Return the [X, Y] coordinate for the center point of the cell that contains the specified text.  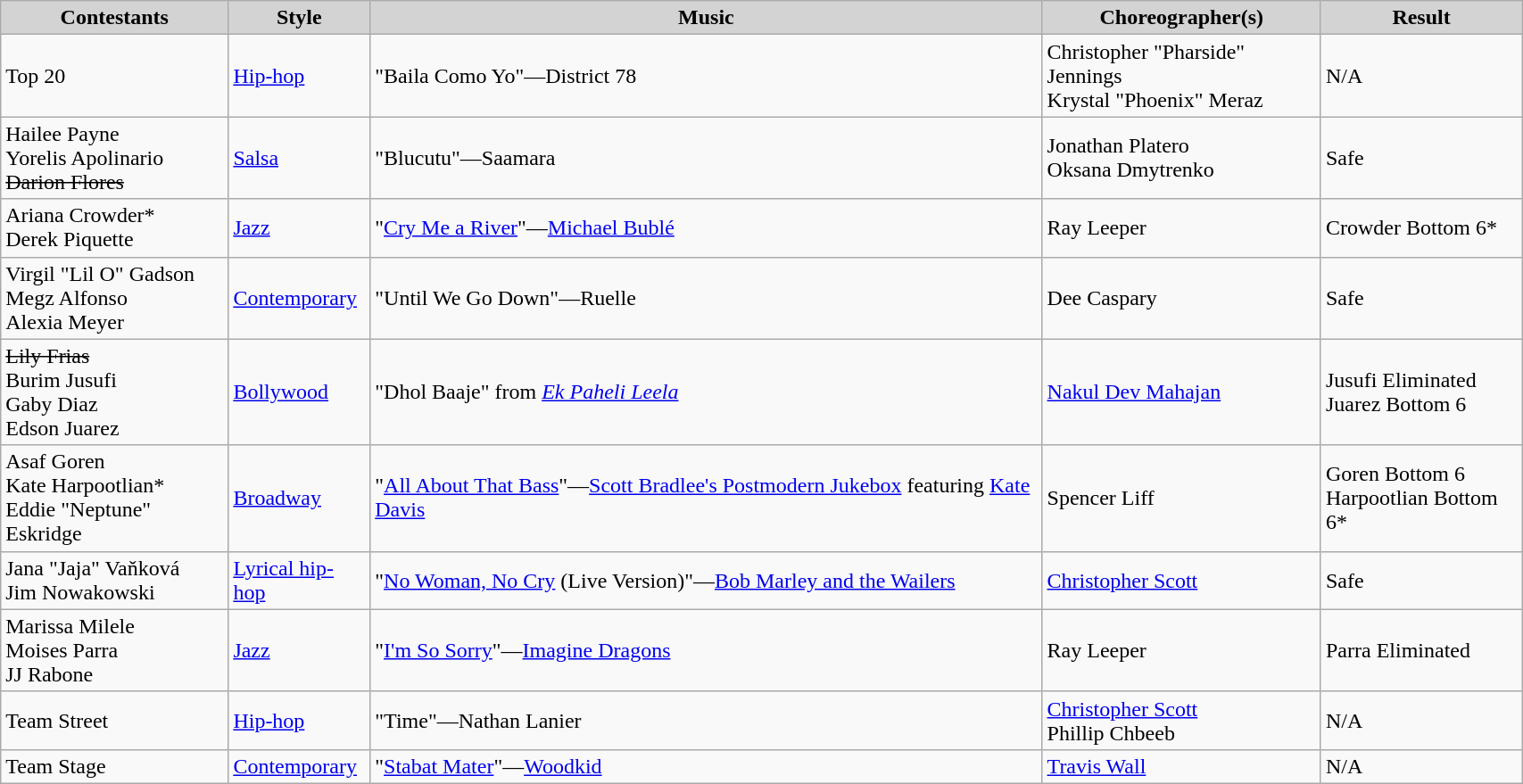
Jonathan PlateroOksana Dmytrenko [1181, 158]
Music [707, 18]
Broadway [300, 498]
"Stabat Mater"—Woodkid [707, 766]
Christopher "Pharside" JenningsKrystal "Phoenix" Meraz [1181, 76]
Asaf GorenKate Harpootlian*Eddie "Neptune" Eskridge [114, 498]
Nakul Dev Mahajan [1181, 392]
Team Stage [114, 766]
"Baila Como Yo"—District 78 [707, 76]
Contestants [114, 18]
Team Street [114, 721]
Virgil "Lil O" GadsonMegz AlfonsoAlexia Meyer [114, 298]
Lily FriasBurim JusufiGaby DiazEdson Juarez [114, 392]
"I'm So Sorry"—Imagine Dragons [707, 650]
Top 20 [114, 76]
Parra Eliminated [1420, 650]
"Blucutu"—Saamara [707, 158]
Jusufi Eliminated Juarez Bottom 6 [1420, 392]
Spencer Liff [1181, 498]
"Cry Me a River"—Michael Bublé [707, 228]
Lyrical hip-hop [300, 580]
Style [300, 18]
"Time"—Nathan Lanier [707, 721]
Christopher Scott [1181, 580]
Bollywood [300, 392]
Choreographer(s) [1181, 18]
Salsa [300, 158]
Crowder Bottom 6* [1420, 228]
Result [1420, 18]
"Dhol Baaje" from Ek Paheli Leela [707, 392]
"All About That Bass"—Scott Bradlee's Postmodern Jukebox featuring Kate Davis [707, 498]
Ariana Crowder*Derek Piquette [114, 228]
"No Woman, No Cry (Live Version)"—Bob Marley and the Wailers [707, 580]
Jana "Jaja" VaňkováJim Nowakowski [114, 580]
Dee Caspary [1181, 298]
Christopher ScottPhillip Chbeeb [1181, 721]
Travis Wall [1181, 766]
"Until We Go Down"—Ruelle [707, 298]
Hailee PayneYorelis ApolinarioDarion Flores [114, 158]
Goren Bottom 6 Harpootlian Bottom 6* [1420, 498]
Marissa MileleMoises ParraJJ Rabone [114, 650]
